Detect which cell encompasses the target text, then output its [X, Y] center coordinate. 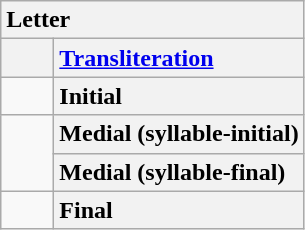
Final [179, 210]
Medial (syllable-initial) [179, 134]
Letter [152, 20]
Medial (syllable-final) [179, 172]
Transliteration [179, 58]
Initial [179, 96]
